Return the [x, y] coordinate for the center point of the cell that contains the specified text.  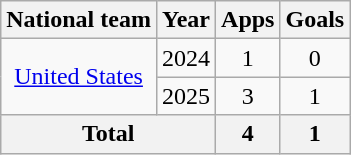
4 [248, 134]
2025 [186, 96]
0 [315, 58]
2024 [186, 58]
Goals [315, 20]
Apps [248, 20]
Year [186, 20]
United States [79, 77]
3 [248, 96]
National team [79, 20]
Total [108, 134]
